Search for the cell housing the specified text and yield its (x, y) center coordinate. 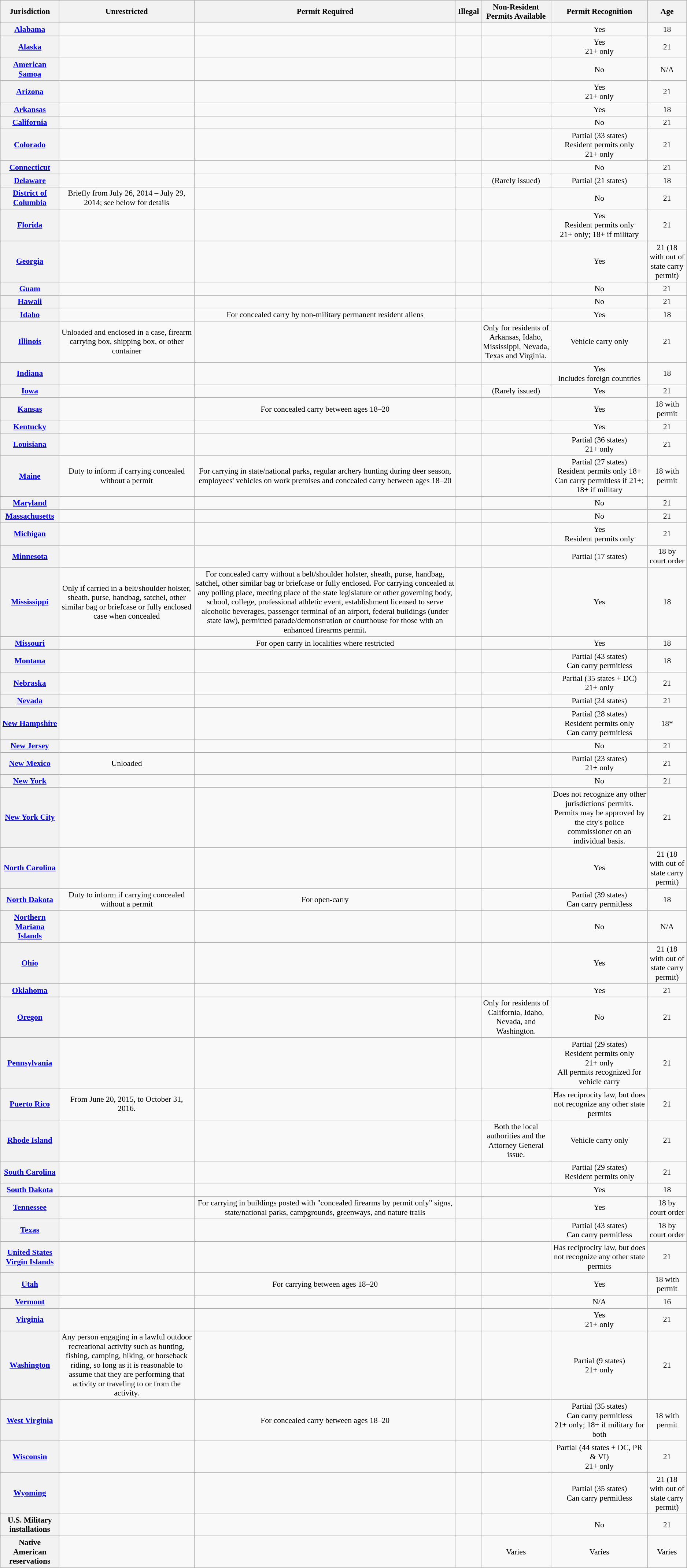
Partial (17 states) (599, 556)
North Dakota (30, 900)
YesResident permits only (599, 534)
Montana (30, 661)
North Carolina (30, 868)
Washington (30, 1365)
Oklahoma (30, 990)
YesIncludes foreign countries (599, 374)
Pennsylvania (30, 1063)
West Virginia (30, 1420)
Partial (35 states + DC)21+ only (599, 683)
Georgia (30, 262)
Puerto Rico (30, 1104)
Partial (27 states)Resident permits only 18+Can carry permitless if 21+; 18+ if military (599, 476)
Partial (36 states)21+ only (599, 445)
Texas (30, 1230)
Unrestricted (127, 12)
Idaho (30, 315)
Iowa (30, 391)
Arkansas (30, 110)
Illegal (469, 12)
New Hampshire (30, 724)
Nevada (30, 701)
Wyoming (30, 1493)
Mississippi (30, 602)
Only for residents of Arkansas, Idaho, Mississippi, Nevada, Texas and Virginia. (516, 342)
Illinois (30, 342)
Connecticut (30, 167)
Michigan (30, 534)
For open-carry (325, 900)
Partial (29 states)Resident permits only21+ onlyAll permits recognized for vehicle carry (599, 1063)
Florida (30, 226)
U.S. Military installations (30, 1525)
From June 20, 2015, to October 31, 2016. (127, 1104)
New Jersey (30, 746)
Louisiana (30, 445)
Partial (29 states)Resident permits only (599, 1172)
Native American reservations (30, 1552)
Partial (44 states + DC, PR & VI)21+ only (599, 1457)
Partial (35 states)Can carry permitless21+ only; 18+ if military for both (599, 1420)
Partial (24 states) (599, 701)
Alabama (30, 29)
Kentucky (30, 427)
For concealed carry by non-military permanent resident aliens (325, 315)
South Dakota (30, 1190)
For carrying in buildings posted with "concealed firearms by permit only" signs, state/national parks, campgrounds, greenways, and nature trails (325, 1208)
United States Virgin Islands (30, 1257)
Permit Required (325, 12)
Briefly from July 26, 2014 – July 29, 2014; see below for details (127, 198)
Maryland (30, 503)
Non-Resident Permits Available (516, 12)
Colorado (30, 145)
District of Columbia (30, 198)
Vermont (30, 1302)
Kansas (30, 409)
New York City (30, 818)
Rhode Island (30, 1141)
Utah (30, 1284)
Hawaii (30, 302)
Partial (33 states)Resident permits only21+ only (599, 145)
Age (667, 12)
Both the local authorities and the Attorney General issue. (516, 1141)
Only if carried in a belt/shoulder holster, sheath, purse, handbag, satchel, other similar bag or briefcase or fully enclosed case when concealed (127, 602)
Indiana (30, 374)
Permit Recognition (599, 12)
Partial (23 states)21+ only (599, 763)
Unloaded (127, 763)
Jurisdiction (30, 12)
Ohio (30, 963)
Minnesota (30, 556)
Partial (9 states)21+ only (599, 1365)
Partial (28 states)Resident permits onlyCan carry permitless (599, 724)
YesResident permits only21+ only; 18+ if military (599, 226)
Wisconsin (30, 1457)
California (30, 123)
Nebraska (30, 683)
Partial (35 states)Can carry permitless (599, 1493)
For carrying between ages 18–20 (325, 1284)
Delaware (30, 181)
Partial (39 states)Can carry permitless (599, 900)
Unloaded and enclosed in a case, firearm carrying box, shipping box, or other container (127, 342)
Alaska (30, 47)
Arizona (30, 92)
Only for residents of California, Idaho, Nevada, and Washington. (516, 1017)
16 (667, 1302)
American Samoa (30, 70)
Does not recognize any other jurisdictions' permits. Permits may be approved by the city's police commissioner on an individual basis. (599, 818)
18* (667, 724)
Missouri (30, 643)
Oregon (30, 1017)
Virginia (30, 1319)
New York (30, 781)
South Carolina (30, 1172)
Partial (21 states) (599, 181)
Massachusetts (30, 516)
For open carry in localities where restricted (325, 643)
Northern Mariana Islands (30, 927)
Tennessee (30, 1208)
Guam (30, 289)
New Mexico (30, 763)
Maine (30, 476)
